Scan for the cell matching the given text and deliver its [X, Y] coordinate at center. 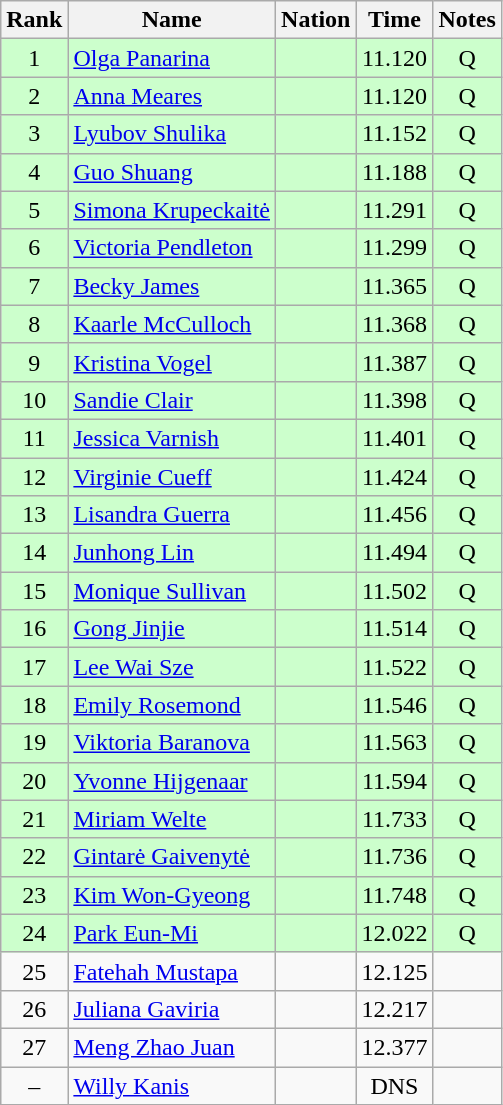
Nation [316, 20]
11.748 [394, 895]
Jessica Varnish [172, 438]
12.022 [394, 933]
11.502 [394, 591]
11.188 [394, 172]
Monique Sullivan [172, 591]
11.299 [394, 248]
3 [34, 134]
Time [394, 20]
– [34, 1085]
11.387 [394, 362]
24 [34, 933]
Victoria Pendleton [172, 248]
4 [34, 172]
Willy Kanis [172, 1085]
Juliana Gaviria [172, 1009]
19 [34, 743]
25 [34, 971]
16 [34, 629]
Lyubov Shulika [172, 134]
Guo Shuang [172, 172]
23 [34, 895]
Fatehah Mustapa [172, 971]
5 [34, 210]
8 [34, 324]
11.733 [394, 819]
Simona Krupeckaitė [172, 210]
11.563 [394, 743]
Viktoria Baranova [172, 743]
22 [34, 857]
Junhong Lin [172, 553]
20 [34, 781]
Rank [34, 20]
Name [172, 20]
Notes [467, 20]
15 [34, 591]
Olga Panarina [172, 58]
13 [34, 515]
Gintarė Gaivenytė [172, 857]
26 [34, 1009]
Lee Wai Sze [172, 667]
1 [34, 58]
2 [34, 96]
11.365 [394, 286]
11.456 [394, 515]
12 [34, 477]
6 [34, 248]
Kristina Vogel [172, 362]
12.377 [394, 1047]
Yvonne Hijgenaar [172, 781]
11.398 [394, 400]
11.291 [394, 210]
21 [34, 819]
Kim Won-Gyeong [172, 895]
10 [34, 400]
18 [34, 705]
11.522 [394, 667]
11.152 [394, 134]
DNS [394, 1085]
11.424 [394, 477]
Kaarle McCulloch [172, 324]
Emily Rosemond [172, 705]
Meng Zhao Juan [172, 1047]
Park Eun-Mi [172, 933]
12.125 [394, 971]
Becky James [172, 286]
Sandie Clair [172, 400]
11.514 [394, 629]
Gong Jinjie [172, 629]
9 [34, 362]
11.736 [394, 857]
11.594 [394, 781]
11.494 [394, 553]
11.401 [394, 438]
11.368 [394, 324]
7 [34, 286]
17 [34, 667]
Miriam Welte [172, 819]
Lisandra Guerra [172, 515]
11.546 [394, 705]
11 [34, 438]
27 [34, 1047]
Virginie Cueff [172, 477]
12.217 [394, 1009]
14 [34, 553]
Anna Meares [172, 96]
